Output the [x, y] coordinate of the center of the cell containing the given text.  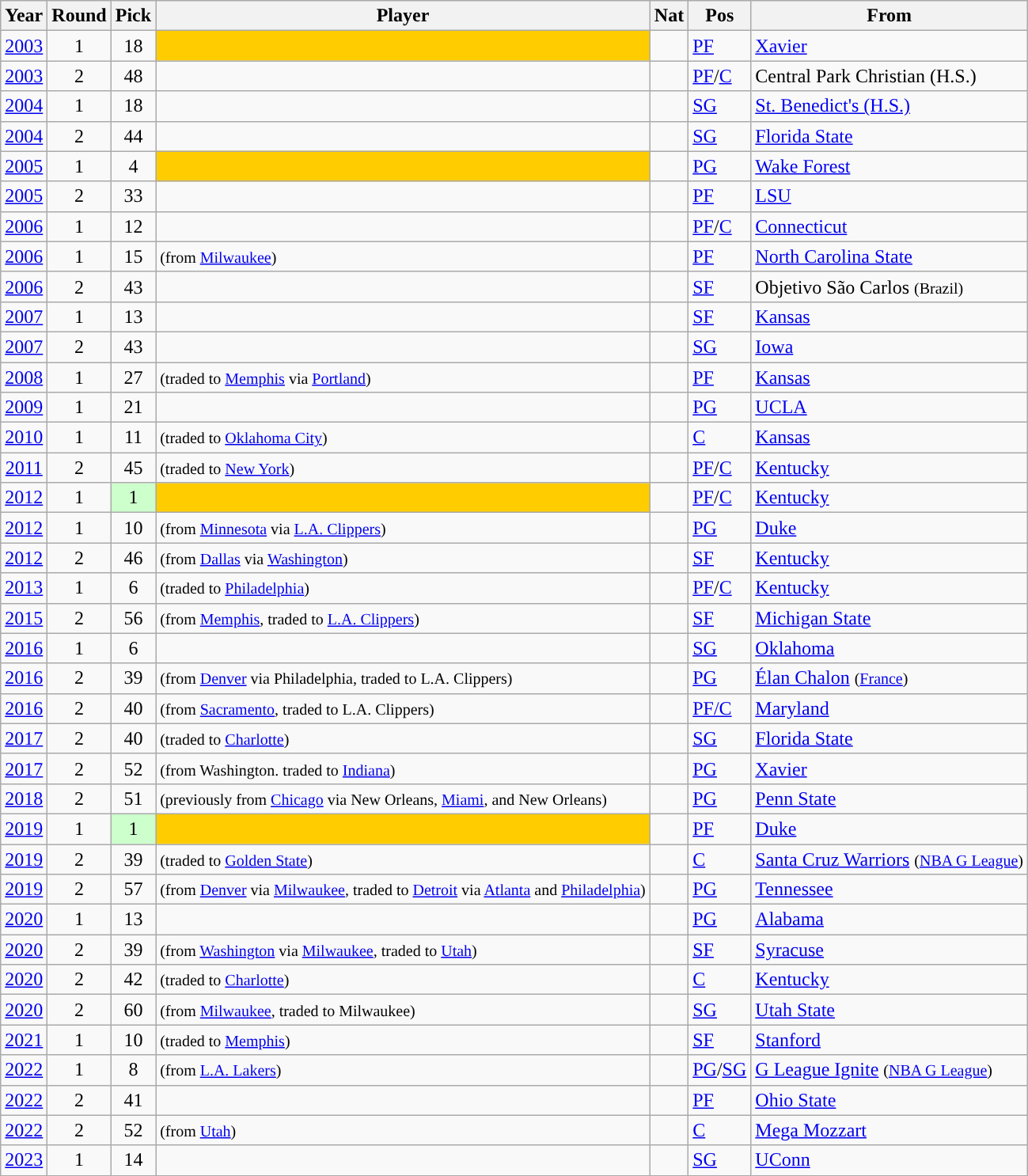
(previously from Chicago via New Orleans, Miami, and New Orleans) [404, 799]
45 [133, 468]
(from Sacramento, traded to L.A. Clippers) [404, 708]
Round [79, 16]
Stanford [890, 1040]
60 [133, 1010]
G League Ignite (NBA G League) [890, 1070]
42 [133, 980]
12 [133, 226]
UCLA [890, 408]
51 [133, 799]
2018 [24, 799]
48 [133, 76]
(from Denver via Philadelphia, traded to L.A. Clippers) [404, 678]
Utah State [890, 1010]
Nat [669, 16]
21 [133, 408]
(from L.A. Lakers) [404, 1070]
(traded to Philadelphia) [404, 588]
Santa Cruz Warriors (NBA G League) [890, 859]
27 [133, 377]
Oklahoma [890, 648]
2008 [24, 377]
2010 [24, 438]
(from Minnesota via L.A. Clippers) [404, 528]
(from Milwaukee, traded to Milwaukee) [404, 1010]
PG/SG [720, 1070]
Connecticut [890, 226]
Michigan State [890, 618]
41 [133, 1100]
Alabama [890, 920]
(from Washington via Milwaukee, traded to Utah) [404, 950]
North Carolina State [890, 256]
Maryland [890, 708]
(traded to Memphis) [404, 1040]
(from Washington. traded to Indiana) [404, 768]
2013 [24, 588]
Tennessee [890, 890]
Pos [720, 16]
11 [133, 438]
(from Dallas via Washington) [404, 558]
From [890, 16]
Wake Forest [890, 166]
44 [133, 136]
Year [24, 16]
(traded to Golden State) [404, 859]
2021 [24, 1040]
15 [133, 256]
46 [133, 558]
33 [133, 196]
St. Benedict's (H.S.) [890, 106]
56 [133, 618]
(traded to Memphis via Portland) [404, 377]
Central Park Christian (H.S.) [890, 76]
Élan Chalon (France) [890, 678]
(traded to New York) [404, 468]
Objetivo São Carlos (Brazil) [890, 286]
Ohio State [890, 1100]
(from Denver via Milwaukee, traded to Detroit via Atlanta and Philadelphia) [404, 890]
Syracuse [890, 950]
2015 [24, 618]
Pick [133, 16]
LSU [890, 196]
Mega Mozzart [890, 1130]
Iowa [890, 347]
4 [133, 166]
8 [133, 1070]
(from Memphis, traded to L.A. Clippers) [404, 618]
(from Milwaukee) [404, 256]
Penn State [890, 799]
2023 [24, 1160]
Player [404, 16]
14 [133, 1160]
(traded to Oklahoma City) [404, 438]
2009 [24, 408]
2011 [24, 468]
UConn [890, 1160]
(from Utah) [404, 1130]
57 [133, 890]
